Provide the [X, Y] coordinate of the cell's center where the given text is located.  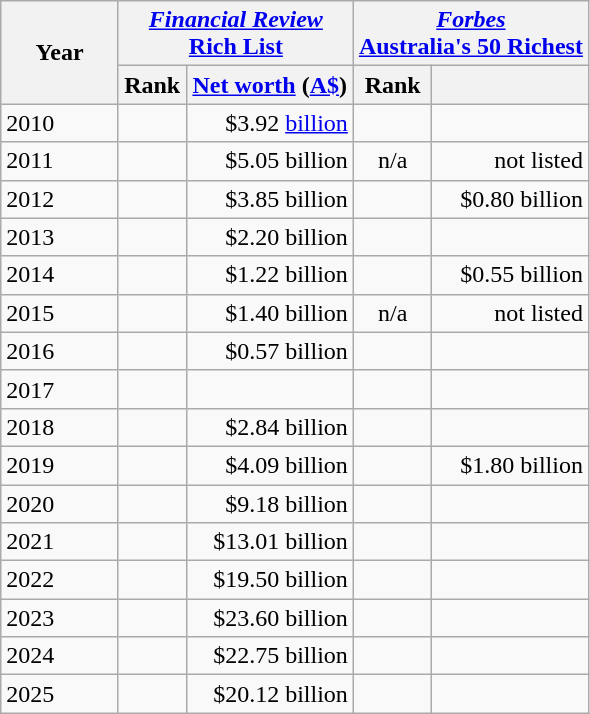
2020 [60, 503]
$1.80 billion [510, 465]
Net worth (A$) [270, 85]
2019 [60, 465]
2014 [60, 275]
2021 [60, 542]
$13.01 billion [270, 542]
$3.92 billion [270, 123]
$22.75 billion [270, 656]
$19.50 billion [270, 580]
$0.80 billion [510, 199]
ForbesAustralia's 50 Richest [470, 34]
$1.40 billion [270, 313]
$4.09 billion [270, 465]
$1.22 billion [270, 275]
2010 [60, 123]
$5.05 billion [270, 161]
$3.85 billion [270, 199]
Year [60, 52]
$9.18 billion [270, 503]
2016 [60, 351]
2024 [60, 656]
2015 [60, 313]
2018 [60, 427]
$23.60 billion [270, 618]
2025 [60, 694]
2013 [60, 237]
Financial ReviewRich List [236, 34]
2012 [60, 199]
$20.12 billion [270, 694]
2011 [60, 161]
2023 [60, 618]
$2.84 billion [270, 427]
2022 [60, 580]
$2.20 billion [270, 237]
2017 [60, 389]
$0.55 billion [510, 275]
$0.57 billion [270, 351]
